Identify which cell holds the provided text, then report its (x, y) central coordinate. 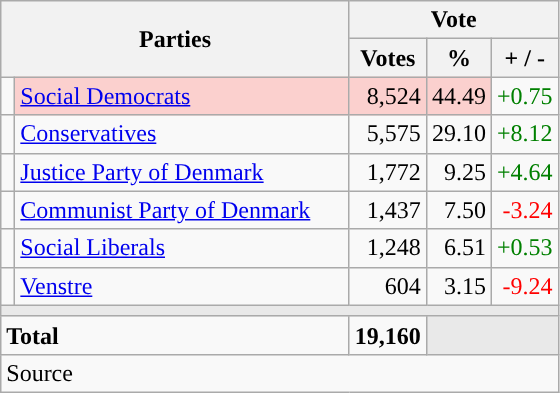
+0.53 (524, 248)
-9.24 (524, 286)
Source (280, 373)
5,575 (388, 134)
+8.12 (524, 134)
1,437 (388, 210)
-3.24 (524, 210)
1,772 (388, 172)
3.15 (458, 286)
29.10 (458, 134)
44.49 (458, 96)
Justice Party of Denmark (182, 172)
Social Democrats (182, 96)
6.51 (458, 248)
+ / - (524, 58)
8,524 (388, 96)
9.25 (458, 172)
Conservatives (182, 134)
+0.75 (524, 96)
7.50 (458, 210)
Venstre (182, 286)
Parties (176, 39)
Communist Party of Denmark (182, 210)
604 (388, 286)
Vote (454, 20)
% (458, 58)
Total (176, 335)
19,160 (388, 335)
Votes (388, 58)
Social Liberals (182, 248)
+4.64 (524, 172)
1,248 (388, 248)
